From the cell containing the given text, extract its center point as [x, y] coordinate. 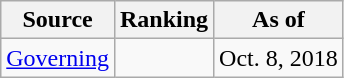
Source [58, 20]
Oct. 8, 2018 [279, 58]
Ranking [164, 20]
As of [279, 20]
Governing [58, 58]
